From the cell containing the given text, extract its center point as (x, y) coordinate. 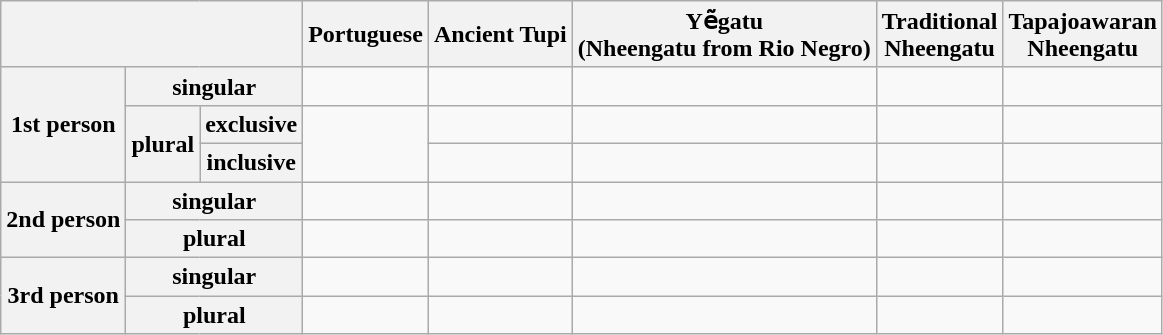
inclusive (252, 162)
Yẽgatu (Nheengatu from Rio Negro) (724, 34)
1st person (64, 124)
Traditional Nheengatu (940, 34)
Portuguese (366, 34)
exclusive (252, 124)
Ancient Tupi (500, 34)
3rd person (64, 296)
2nd person (64, 220)
Tapajoawaran Nheengatu (1083, 34)
